Pinpoint the cell where the given text exists, returning its (x, y) midpoint coordinate. 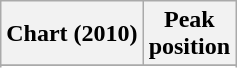
Peakposition (189, 34)
Chart (2010) (72, 34)
